Detect which cell encompasses the target text, then output its (x, y) center coordinate. 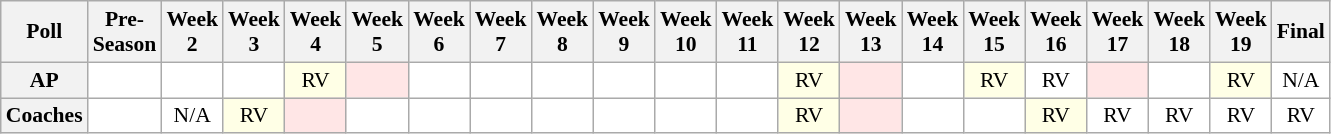
Week5 (377, 32)
Week13 (871, 32)
AP (44, 80)
Week3 (254, 32)
Week19 (1241, 32)
Week9 (624, 32)
Final (1301, 32)
Week12 (809, 32)
Week10 (686, 32)
Week11 (748, 32)
Poll (44, 32)
Pre-Season (125, 32)
Week2 (192, 32)
Week16 (1056, 32)
Week6 (439, 32)
Week17 (1118, 32)
Week4 (316, 32)
Coaches (44, 116)
Week14 (933, 32)
Week7 (501, 32)
Week8 (562, 32)
Week15 (994, 32)
Week18 (1179, 32)
